Detect which cell encompasses the target text, then output its [X, Y] center coordinate. 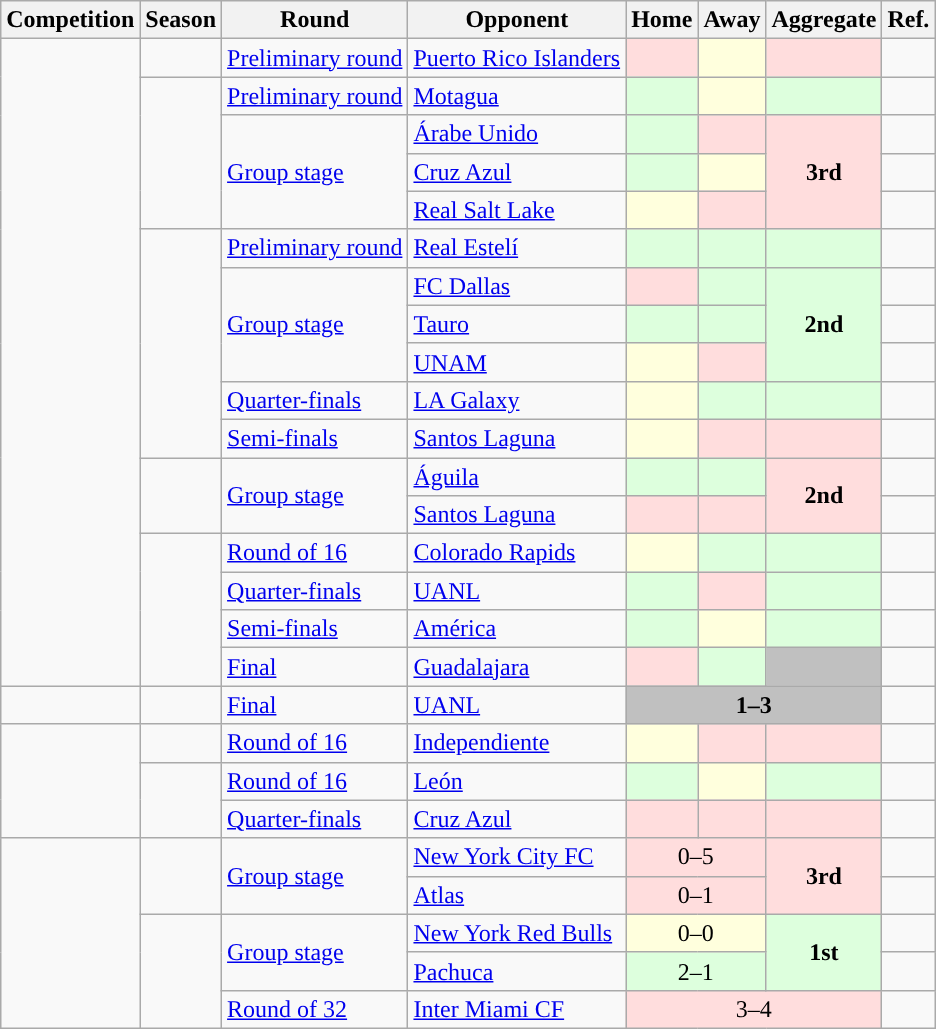
Independiente [517, 743]
0–0 [696, 933]
Opponent [517, 20]
Away [732, 20]
Motagua [517, 96]
Aggregate [824, 20]
Round [315, 20]
2–1 [696, 971]
Pachuca [517, 971]
Season [181, 20]
Guadalajara [517, 667]
0–1 [696, 895]
LA Galaxy [517, 400]
Real Salt Lake [517, 210]
FC Dallas [517, 286]
Competition [70, 20]
Colorado Rapids [517, 553]
América [517, 629]
Real Estelí [517, 248]
Inter Miami CF [517, 1009]
New York City FC [517, 857]
Round of 32 [315, 1009]
UNAM [517, 362]
Ref. [908, 20]
Puerto Rico Islanders [517, 58]
0–5 [696, 857]
Árabe Unido [517, 134]
Atlas [517, 895]
New York Red Bulls [517, 933]
1–3 [754, 705]
Home [662, 20]
Águila [517, 477]
3–4 [754, 1009]
Tauro [517, 324]
León [517, 781]
1st [824, 952]
